Search for the cell housing the specified text and yield its [X, Y] center coordinate. 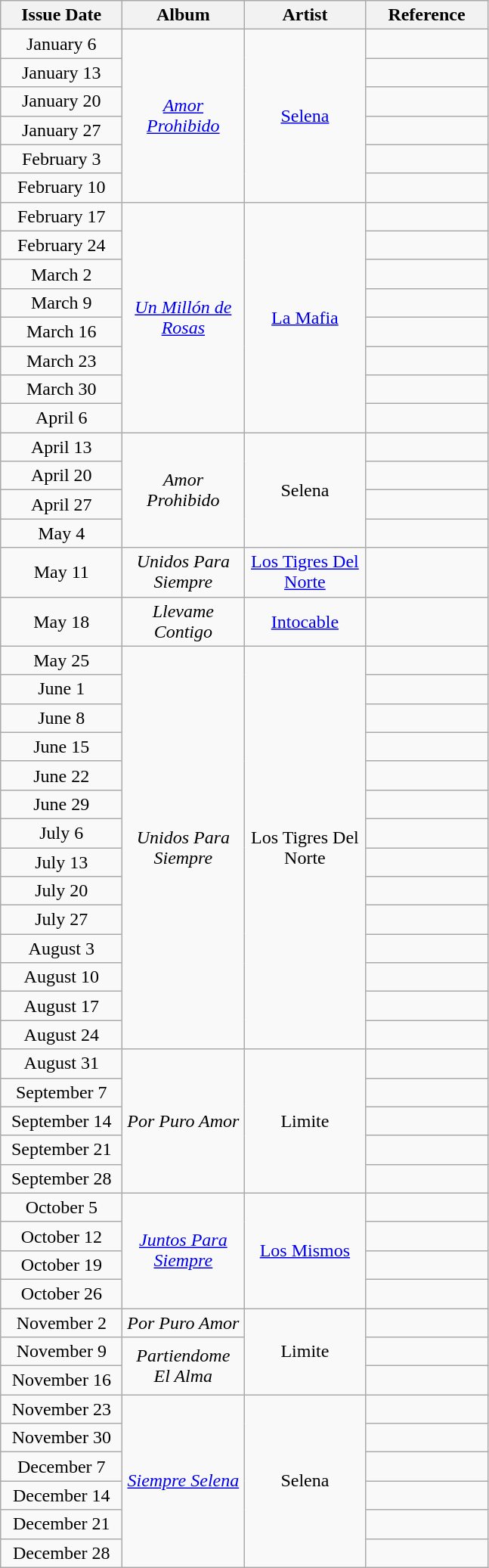
Llevame Contigo [183, 622]
Album [183, 15]
Juntos Para Siempre [183, 1250]
January 13 [62, 73]
January 27 [62, 130]
April 13 [62, 447]
November 2 [62, 1323]
May 11 [62, 572]
February 17 [62, 216]
June 22 [62, 775]
November 9 [62, 1352]
December 14 [62, 1495]
September 21 [62, 1150]
February 24 [62, 245]
June 1 [62, 689]
October 12 [62, 1236]
May 4 [62, 533]
July 6 [62, 833]
November 16 [62, 1380]
June 15 [62, 747]
November 23 [62, 1409]
August 10 [62, 977]
May 18 [62, 622]
December 21 [62, 1524]
September 14 [62, 1121]
June 29 [62, 804]
August 3 [62, 949]
July 20 [62, 891]
August 24 [62, 1035]
July 27 [62, 920]
La Mafia [305, 317]
January 20 [62, 101]
Issue Date [62, 15]
May 25 [62, 660]
April 20 [62, 476]
March 30 [62, 390]
Reference [426, 15]
September 28 [62, 1178]
Siempre Selena [183, 1481]
Artist [305, 15]
August 31 [62, 1063]
March 16 [62, 331]
March 23 [62, 361]
September 7 [62, 1092]
April 27 [62, 505]
March 2 [62, 274]
November 30 [62, 1438]
February 3 [62, 159]
March 9 [62, 303]
August 17 [62, 1006]
April 6 [62, 418]
Intocable [305, 622]
February 10 [62, 188]
Los Mismos [305, 1250]
Partiendome El Alma [183, 1366]
October 5 [62, 1207]
July 13 [62, 862]
January 6 [62, 44]
December 28 [62, 1553]
December 7 [62, 1467]
October 19 [62, 1265]
June 8 [62, 718]
Un Millón de Rosas [183, 317]
October 26 [62, 1293]
